Locate the cell with the specified text and output its (x, y) center coordinate. 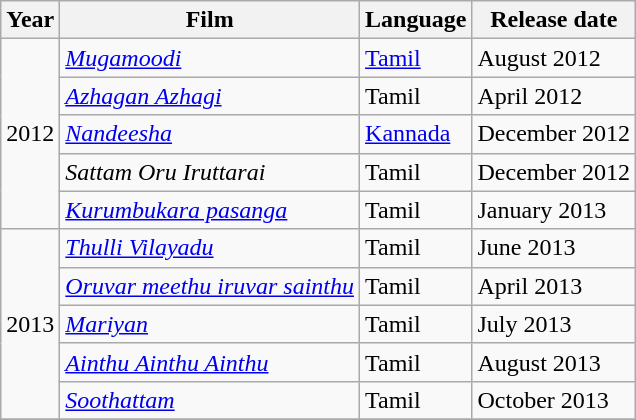
April 2013 (554, 286)
August 2013 (554, 362)
Soothattam (210, 400)
Mugamoodi (210, 58)
August 2012 (554, 58)
Kurumbukara pasanga (210, 210)
April 2012 (554, 96)
Ainthu Ainthu Ainthu (210, 362)
Thulli Vilayadu (210, 248)
January 2013 (554, 210)
Mariyan (210, 324)
2012 (30, 134)
October 2013 (554, 400)
Year (30, 20)
Oruvar meethu iruvar sainthu (210, 286)
2013 (30, 324)
Release date (554, 20)
Sattam Oru Iruttarai (210, 172)
Kannada (416, 134)
June 2013 (554, 248)
July 2013 (554, 324)
Azhagan Azhagi (210, 96)
Language (416, 20)
Film (210, 20)
Nandeesha (210, 134)
